Output the (X, Y) coordinate of the center of the cell containing the given text.  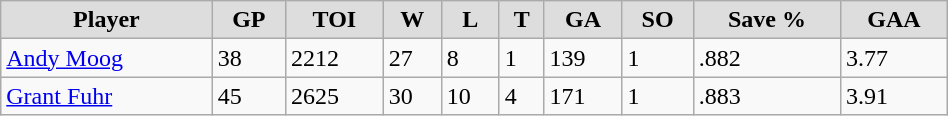
SO (658, 20)
2625 (335, 96)
.883 (766, 96)
TOI (335, 20)
.882 (766, 58)
W (412, 20)
GA (583, 20)
3.91 (894, 96)
171 (583, 96)
38 (248, 58)
Grant Fuhr (106, 96)
Player (106, 20)
3.77 (894, 58)
8 (470, 58)
10 (470, 96)
L (470, 20)
2212 (335, 58)
GP (248, 20)
Andy Moog (106, 58)
GAA (894, 20)
27 (412, 58)
30 (412, 96)
T (522, 20)
Save % (766, 20)
4 (522, 96)
45 (248, 96)
139 (583, 58)
